Find where the given text appears and provide that cell's center as (X, Y) coordinate. 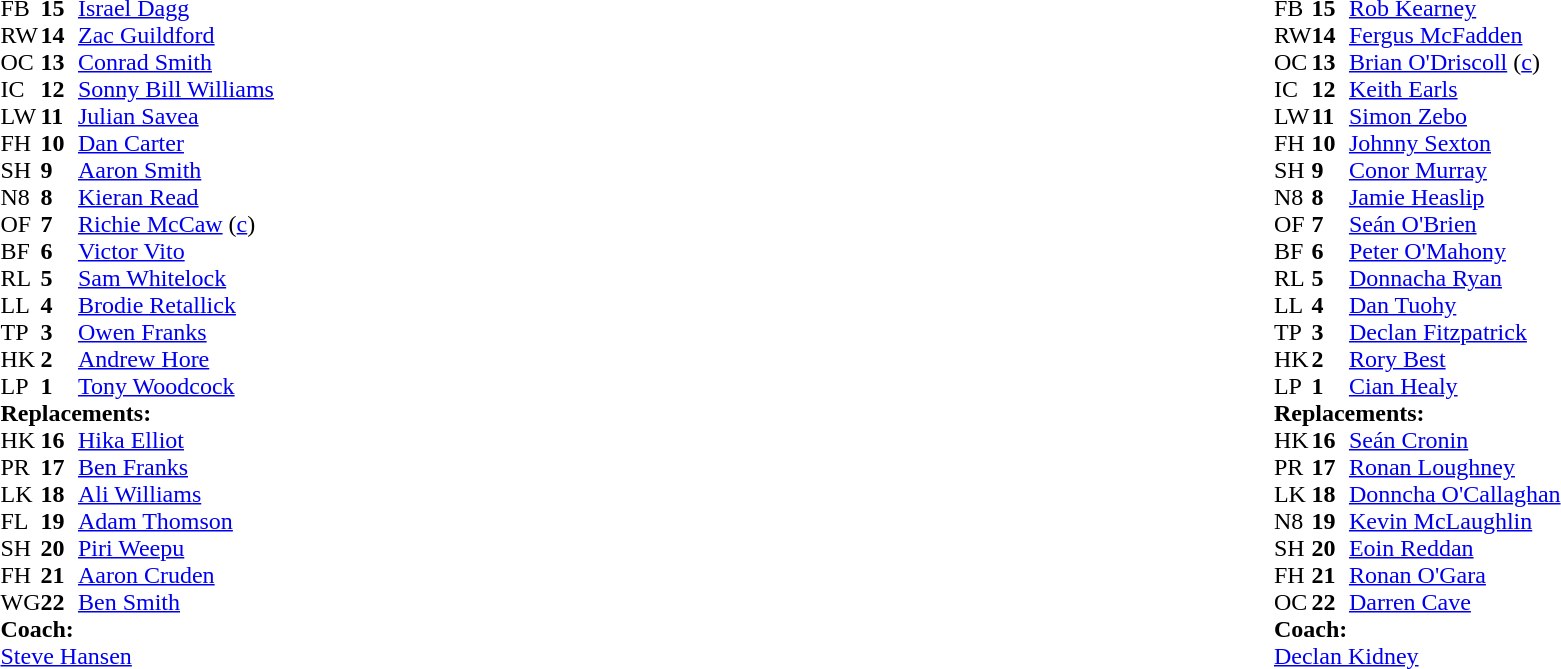
Ben Smith (176, 602)
Kevin McLaughlin (1455, 522)
Ali Williams (176, 494)
Conor Murray (1455, 170)
Ronan Loughney (1455, 468)
Aaron Smith (176, 170)
Darren Cave (1455, 602)
Cian Healy (1455, 386)
Dan Tuohy (1455, 306)
Hika Elliot (176, 440)
Dan Carter (176, 144)
Julian Savea (176, 116)
FL (20, 522)
Donncha O'Callaghan (1455, 494)
Declan Fitzpatrick (1455, 332)
WG (20, 602)
Tony Woodcock (176, 386)
Johnny Sexton (1455, 144)
Conrad Smith (176, 62)
Seán Cronin (1455, 440)
Steve Hansen (136, 656)
Owen Franks (176, 332)
Rory Best (1455, 360)
Brian O'Driscoll (c) (1455, 62)
Richie McCaw (c) (176, 224)
Simon Zebo (1455, 116)
Zac Guildford (176, 36)
Andrew Hore (176, 360)
Peter O'Mahony (1455, 252)
Ben Franks (176, 468)
Aaron Cruden (176, 576)
Eoin Reddan (1455, 548)
Kieran Read (176, 198)
Declan Kidney (1418, 656)
Piri Weepu (176, 548)
Keith Earls (1455, 90)
Brodie Retallick (176, 306)
Sonny Bill Williams (176, 90)
Ronan O'Gara (1455, 576)
Seán O'Brien (1455, 224)
Jamie Heaslip (1455, 198)
Donnacha Ryan (1455, 278)
Victor Vito (176, 252)
Fergus McFadden (1455, 36)
Adam Thomson (176, 522)
Sam Whitelock (176, 278)
